From the cell containing the given text, extract its center point as [x, y] coordinate. 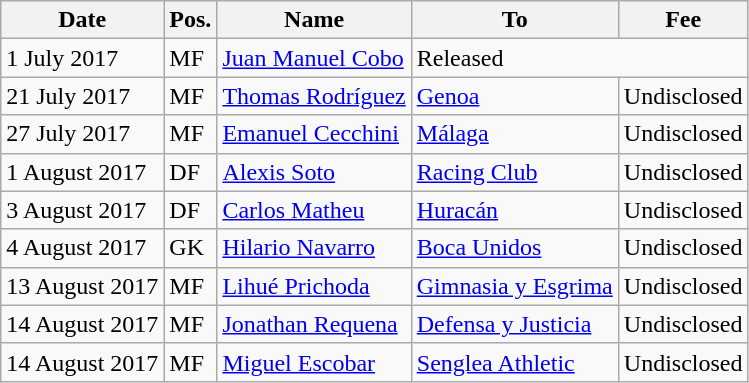
1 July 2017 [82, 58]
Released [580, 58]
Gimnasia y Esgrima [514, 286]
Lihué Prichoda [314, 286]
Carlos Matheu [314, 210]
1 August 2017 [82, 172]
4 August 2017 [82, 248]
21 July 2017 [82, 96]
Genoa [514, 96]
Emanuel Cecchini [314, 134]
Racing Club [514, 172]
3 August 2017 [82, 210]
Senglea Athletic [514, 362]
27 July 2017 [82, 134]
Defensa y Justicia [514, 324]
Málaga [514, 134]
Pos. [190, 20]
Thomas Rodríguez [314, 96]
Alexis Soto [314, 172]
Jonathan Requena [314, 324]
Huracán [514, 210]
Name [314, 20]
GK [190, 248]
Hilario Navarro [314, 248]
Boca Unidos [514, 248]
Date [82, 20]
13 August 2017 [82, 286]
Fee [683, 20]
Miguel Escobar [314, 362]
To [514, 20]
Juan Manuel Cobo [314, 58]
